Scan for the cell matching the given text and deliver its [X, Y] coordinate at center. 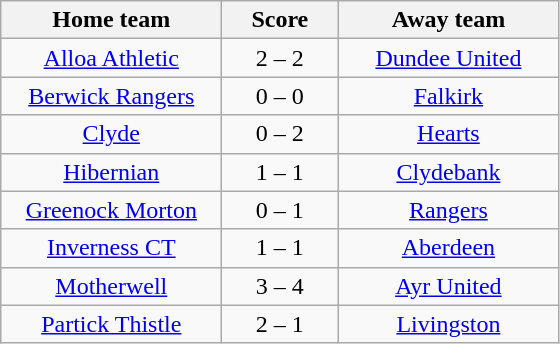
Rangers [448, 210]
Aberdeen [448, 248]
Partick Thistle [112, 324]
Clydebank [448, 172]
0 – 0 [280, 96]
Away team [448, 20]
Dundee United [448, 58]
Score [280, 20]
3 – 4 [280, 286]
Home team [112, 20]
Berwick Rangers [112, 96]
0 – 2 [280, 134]
Inverness CT [112, 248]
Hibernian [112, 172]
0 – 1 [280, 210]
Greenock Morton [112, 210]
Livingston [448, 324]
Clyde [112, 134]
2 – 1 [280, 324]
2 – 2 [280, 58]
Alloa Athletic [112, 58]
Ayr United [448, 286]
Hearts [448, 134]
Falkirk [448, 96]
Motherwell [112, 286]
